Capture the cell that displays the provided text and extract its [x, y] central coordinate. 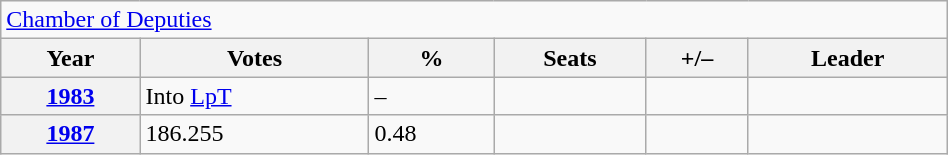
1983 [70, 96]
Votes [254, 58]
186.255 [254, 134]
Year [70, 58]
– [432, 96]
+/– [697, 58]
% [432, 58]
Chamber of Deputies [474, 20]
Seats [570, 58]
Leader [848, 58]
1987 [70, 134]
Into LpT [254, 96]
0.48 [432, 134]
